Output the [x, y] coordinate of the center of the cell containing the given text.  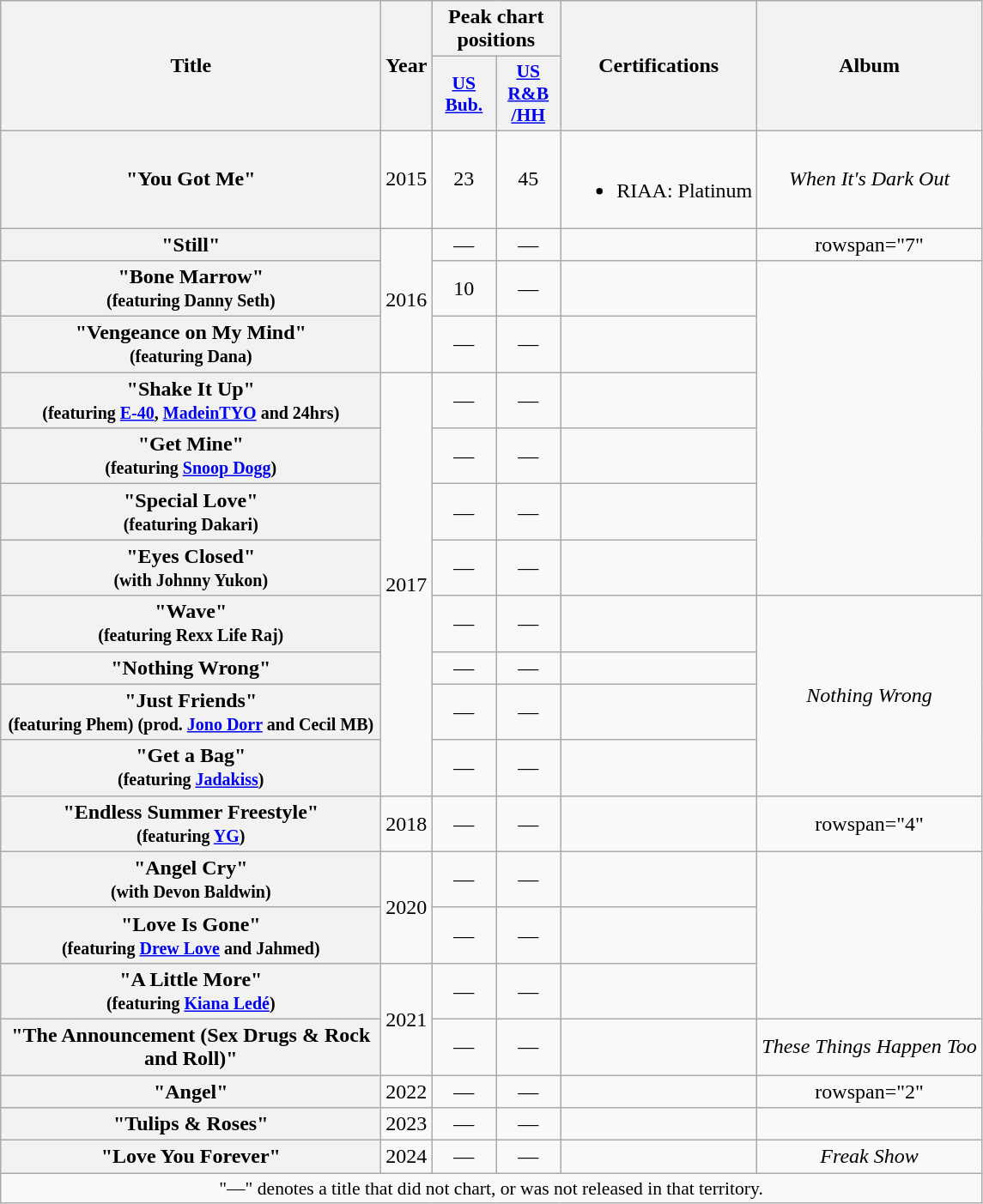
"Shake It Up"(featuring E-40, MadeinTYO and 24hrs) [191, 400]
2020 [407, 907]
When It's Dark Out [870, 178]
rowspan="2" [870, 1091]
"Vengeance on My Mind"(featuring Dana) [191, 345]
"Angel" [191, 1091]
"The Announcement (Sex Drugs & Rock and Roll)" [191, 1047]
2015 [407, 178]
"Love Is Gone"(featuring Drew Love and Jahmed) [191, 935]
"Special Love" (featuring Dakari) [191, 511]
Year [407, 66]
"Still" [191, 245]
Peak chart positions [496, 29]
2022 [407, 1091]
Title [191, 66]
2024 [407, 1157]
Nothing Wrong [870, 695]
"Get Mine" (featuring Snoop Dogg) [191, 457]
rowspan="4" [870, 824]
"—" denotes a title that did not chart, or was not released in that territory. [491, 1189]
23 [464, 178]
"Nothing Wrong" [191, 668]
"Eyes Closed" (with Johnny Yukon) [191, 568]
"Get a Bag"(featuring Jadakiss) [191, 767]
Freak Show [870, 1157]
US Bub. [464, 94]
RIAA: Platinum [659, 178]
"Tulips & Roses" [191, 1124]
"A Little More"(featuring Kiana Ledé) [191, 990]
2021 [407, 1019]
2018 [407, 824]
2017 [407, 584]
"Love You Forever" [191, 1157]
Album [870, 66]
2016 [407, 300]
"Angel Cry"(with Devon Baldwin) [191, 879]
rowspan="7" [870, 245]
USR&B/HH [529, 94]
"Wave"(featuring Rexx Life Raj) [191, 623]
10 [464, 288]
"Endless Summer Freestyle" (featuring YG) [191, 824]
45 [529, 178]
"You Got Me" [191, 178]
"Just Friends"(featuring Phem) (prod. Jono Dorr and Cecil MB) [191, 712]
These Things Happen Too [870, 1047]
2023 [407, 1124]
"Bone Marrow"(featuring Danny Seth) [191, 288]
Certifications [659, 66]
